Return the (X, Y) coordinate for the center point of the cell that contains the specified text.  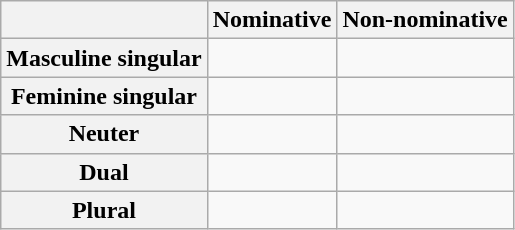
Nominative (272, 20)
Dual (104, 172)
Masculine singular (104, 58)
Neuter (104, 134)
Non-nominative (425, 20)
Plural (104, 210)
Feminine singular (104, 96)
